Provide the [X, Y] coordinate of the cell's center where the given text is located.  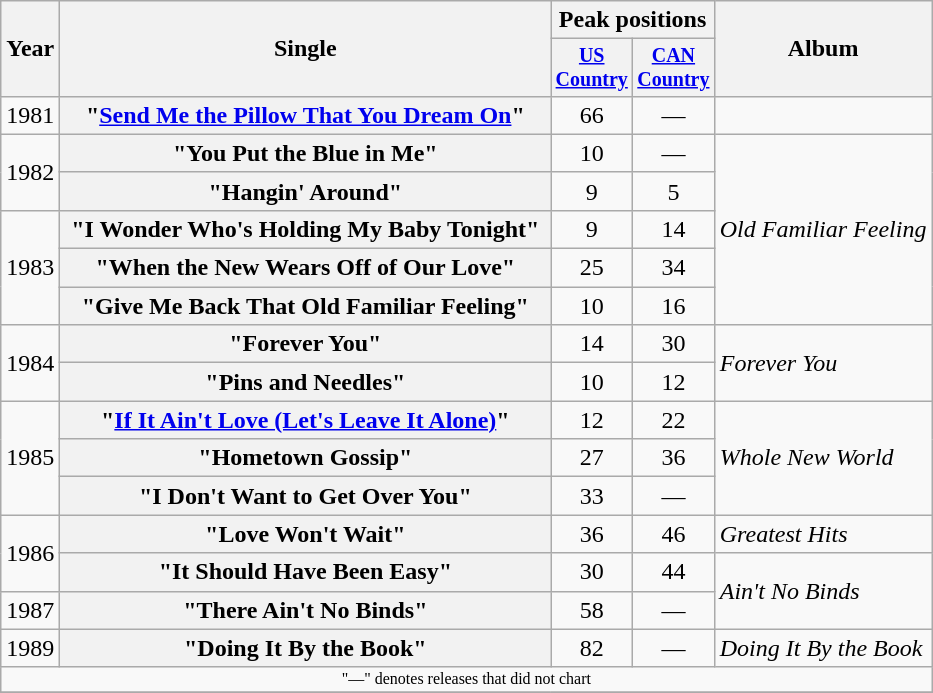
1985 [30, 458]
"When the New Wears Off of Our Love" [306, 268]
1982 [30, 172]
16 [674, 306]
"Hometown Gossip" [306, 458]
Album [823, 49]
"It Should Have Been Easy" [306, 572]
Greatest Hits [823, 534]
Peak positions [632, 20]
"Give Me Back That Old Familiar Feeling" [306, 306]
"I Wonder Who's Holding My Baby Tonight" [306, 229]
58 [592, 610]
Old Familiar Feeling [823, 229]
1989 [30, 648]
"Hangin' Around" [306, 191]
"I Don't Want to Get Over You" [306, 496]
25 [592, 268]
Doing It By the Book [823, 648]
Whole New World [823, 458]
CAN Country [674, 68]
"You Put the Blue in Me" [306, 153]
"Forever You" [306, 344]
"If It Ain't Love (Let's Leave It Alone)" [306, 420]
"Love Won't Wait" [306, 534]
"Doing It By the Book" [306, 648]
Year [30, 49]
"There Ain't No Binds" [306, 610]
"Pins and Needles" [306, 382]
66 [592, 115]
82 [592, 648]
44 [674, 572]
5 [674, 191]
22 [674, 420]
"—" denotes releases that did not chart [466, 679]
1987 [30, 610]
46 [674, 534]
Forever You [823, 363]
1984 [30, 363]
US Country [592, 68]
27 [592, 458]
34 [674, 268]
"Send Me the Pillow That You Dream On" [306, 115]
1981 [30, 115]
Ain't No Binds [823, 591]
33 [592, 496]
1986 [30, 553]
1983 [30, 267]
Single [306, 49]
